Search for the cell housing the specified text and yield its (x, y) center coordinate. 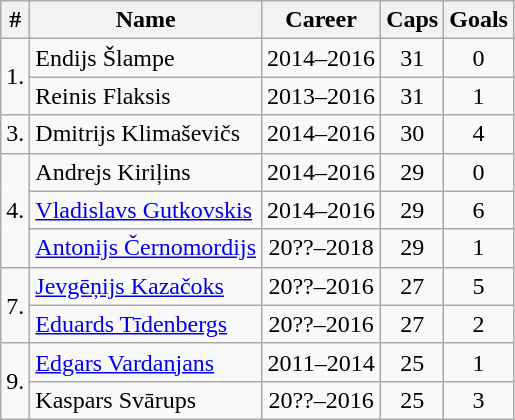
1. (16, 77)
Vladislavs Gutkovskis (146, 210)
Goals (479, 20)
Andrejs Kiriļins (146, 172)
30 (412, 134)
7. (16, 305)
5 (479, 286)
# (16, 20)
Reinis Flaksis (146, 96)
4. (16, 210)
Eduards Tīdenbergs (146, 324)
3 (479, 400)
2011–2014 (322, 362)
3. (16, 134)
9. (16, 381)
6 (479, 210)
2013–2016 (322, 96)
Name (146, 20)
20??–2018 (322, 248)
Antonijs Černomordijs (146, 248)
Jevgēņijs Kazačoks (146, 286)
Endijs Šlampe (146, 58)
Kaspars Svārups (146, 400)
Dmitrijs Klimaševičs (146, 134)
Caps (412, 20)
2 (479, 324)
Edgars Vardanjans (146, 362)
4 (479, 134)
Career (322, 20)
